Scan for the cell matching the given text and deliver its (X, Y) coordinate at center. 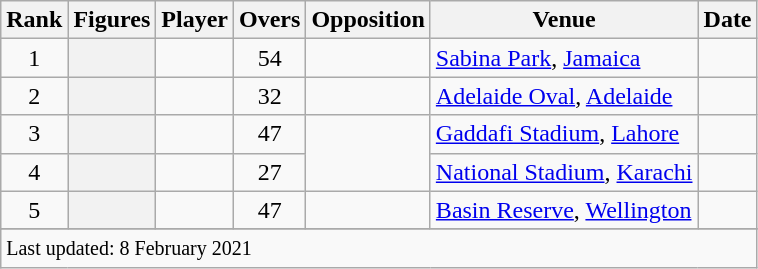
54 (270, 58)
5 (34, 210)
3 (34, 134)
Basin Reserve, Wellington (564, 210)
Adelaide Oval, Adelaide (564, 96)
Sabina Park, Jamaica (564, 58)
Rank (34, 20)
27 (270, 172)
Last updated: 8 February 2021 (379, 248)
Date (728, 20)
Opposition (368, 20)
Venue (564, 20)
Player (195, 20)
32 (270, 96)
2 (34, 96)
1 (34, 58)
4 (34, 172)
Figures (112, 20)
Overs (270, 20)
National Stadium, Karachi (564, 172)
Gaddafi Stadium, Lahore (564, 134)
